Find where the given text appears and provide that cell's center as (x, y) coordinate. 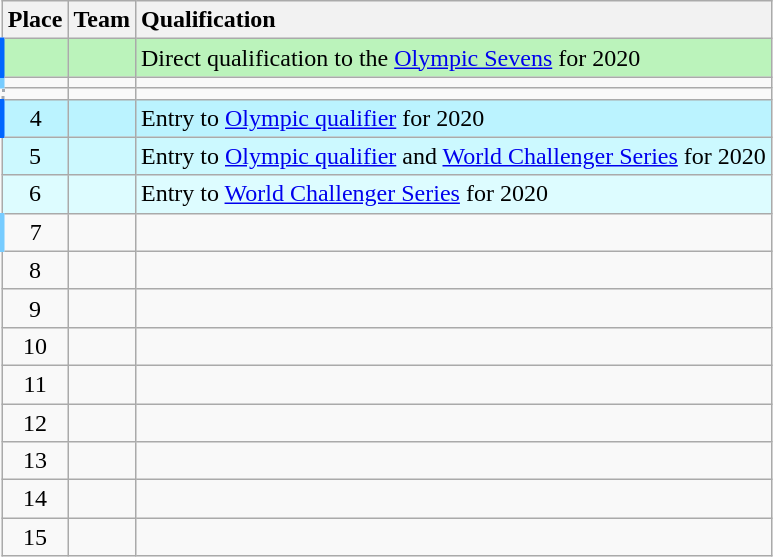
5 (35, 156)
12 (35, 423)
15 (35, 537)
Team (102, 20)
Entry to Olympic qualifier for 2020 (453, 118)
14 (35, 499)
10 (35, 346)
8 (35, 270)
11 (35, 384)
6 (35, 194)
7 (35, 232)
Qualification (453, 20)
9 (35, 308)
13 (35, 461)
Direct qualification to the Olympic Sevens for 2020 (453, 58)
Entry to World Challenger Series for 2020 (453, 194)
Entry to Olympic qualifier and World Challenger Series for 2020 (453, 156)
4 (35, 118)
Place (35, 20)
